Pinpoint the cell where the given text exists, returning its (x, y) midpoint coordinate. 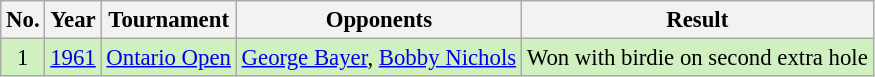
No. (23, 20)
Opponents (378, 20)
Ontario Open (168, 58)
1 (23, 58)
George Bayer, Bobby Nichols (378, 58)
Result (697, 20)
Year (73, 20)
Won with birdie on second extra hole (697, 58)
1961 (73, 58)
Tournament (168, 20)
